Locate the cell with the specified text and output its [x, y] center coordinate. 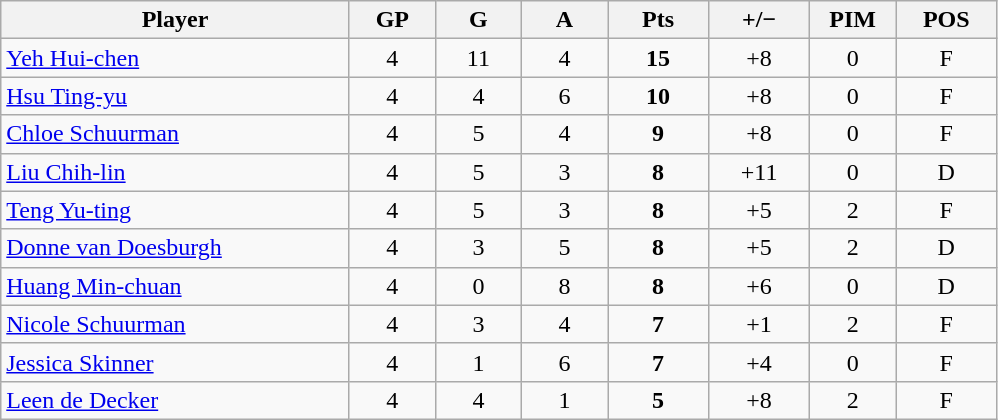
+1 [760, 324]
11 [478, 58]
A [564, 20]
Huang Min-chuan [176, 286]
Jessica Skinner [176, 362]
+4 [760, 362]
Pts [658, 20]
Liu Chih-lin [176, 172]
+/− [760, 20]
Chloe Schuurman [176, 134]
PIM [853, 20]
+11 [760, 172]
Player [176, 20]
Leen de Decker [176, 400]
Hsu Ting-yu [176, 96]
Yeh Hui-chen [176, 58]
POS [946, 20]
GP [392, 20]
G [478, 20]
9 [658, 134]
Nicole Schuurman [176, 324]
Donne van Doesburgh [176, 248]
+6 [760, 286]
10 [658, 96]
Teng Yu-ting [176, 210]
15 [658, 58]
